Detect which cell encompasses the target text, then output its (X, Y) center coordinate. 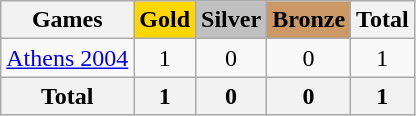
Games (68, 20)
Gold (165, 20)
Bronze (309, 20)
Silver (232, 20)
Athens 2004 (68, 58)
